From the cell containing the given text, extract its center point as (X, Y) coordinate. 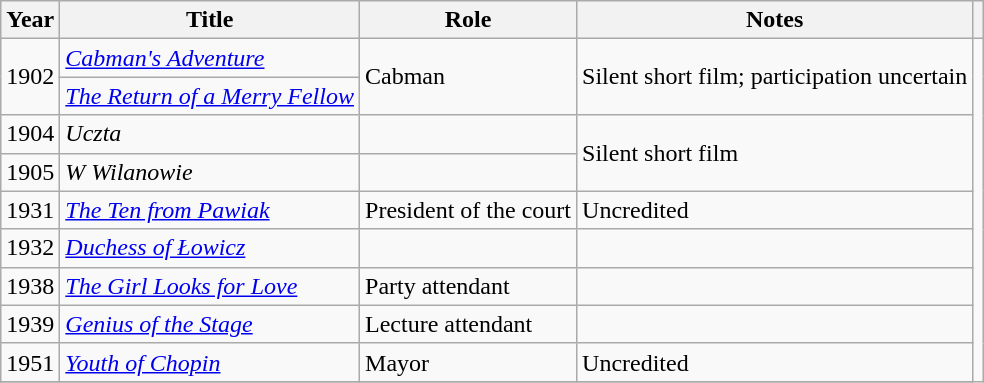
Silent short film; participation uncertain (775, 77)
Mayor (468, 362)
The Girl Looks for Love (210, 286)
Notes (775, 20)
1905 (30, 172)
Youth of Chopin (210, 362)
1939 (30, 324)
1932 (30, 248)
Title (210, 20)
Uczta (210, 134)
President of the court (468, 210)
Role (468, 20)
Cabman (468, 77)
Party attendant (468, 286)
1951 (30, 362)
Silent short film (775, 153)
1904 (30, 134)
Cabman's Adventure (210, 58)
The Return of a Merry Fellow (210, 96)
1938 (30, 286)
1902 (30, 77)
Duchess of Łowicz (210, 248)
Lecture attendant (468, 324)
Genius of the Stage (210, 324)
W Wilanowie (210, 172)
The Ten from Pawiak (210, 210)
1931 (30, 210)
Year (30, 20)
